Find where the given text appears and provide that cell's center as [x, y] coordinate. 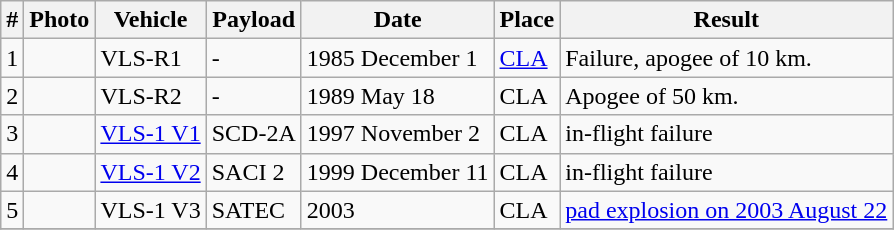
VLS-1 V2 [150, 172]
# [12, 20]
1985 December 1 [398, 58]
VLS-R2 [150, 96]
Payload [254, 20]
Apogee of 50 km. [726, 96]
4 [12, 172]
5 [12, 210]
3 [12, 134]
SACI 2 [254, 172]
1989 May 18 [398, 96]
1999 December 11 [398, 172]
VLS-1 V1 [150, 134]
pad explosion on 2003 August 22 [726, 210]
1997 November 2 [398, 134]
VLS-R1 [150, 58]
VLS-1 V3 [150, 210]
Failure, apogee of 10 km. [726, 58]
SCD-2A [254, 134]
Date [398, 20]
SATEC [254, 210]
1 [12, 58]
2003 [398, 210]
Place [527, 20]
Vehicle [150, 20]
2 [12, 96]
Photo [60, 20]
Result [726, 20]
